Find where the given text appears and provide that cell's center as [X, Y] coordinate. 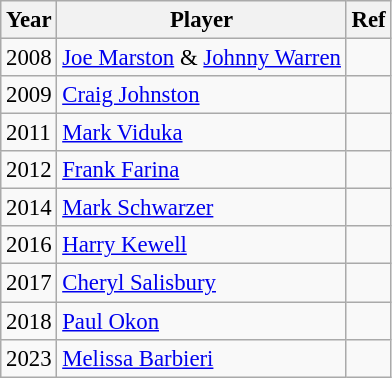
Ref [368, 20]
2011 [29, 133]
Melissa Barbieri [202, 358]
Paul Okon [202, 321]
2016 [29, 245]
2023 [29, 358]
Mark Schwarzer [202, 208]
2012 [29, 170]
2014 [29, 208]
Joe Marston & Johnny Warren [202, 58]
Year [29, 20]
Mark Viduka [202, 133]
Player [202, 20]
2008 [29, 58]
Harry Kewell [202, 245]
Craig Johnston [202, 95]
2018 [29, 321]
Frank Farina [202, 170]
2009 [29, 95]
Cheryl Salisbury [202, 283]
2017 [29, 283]
